Return [x, y] of the center of cell containing provided text 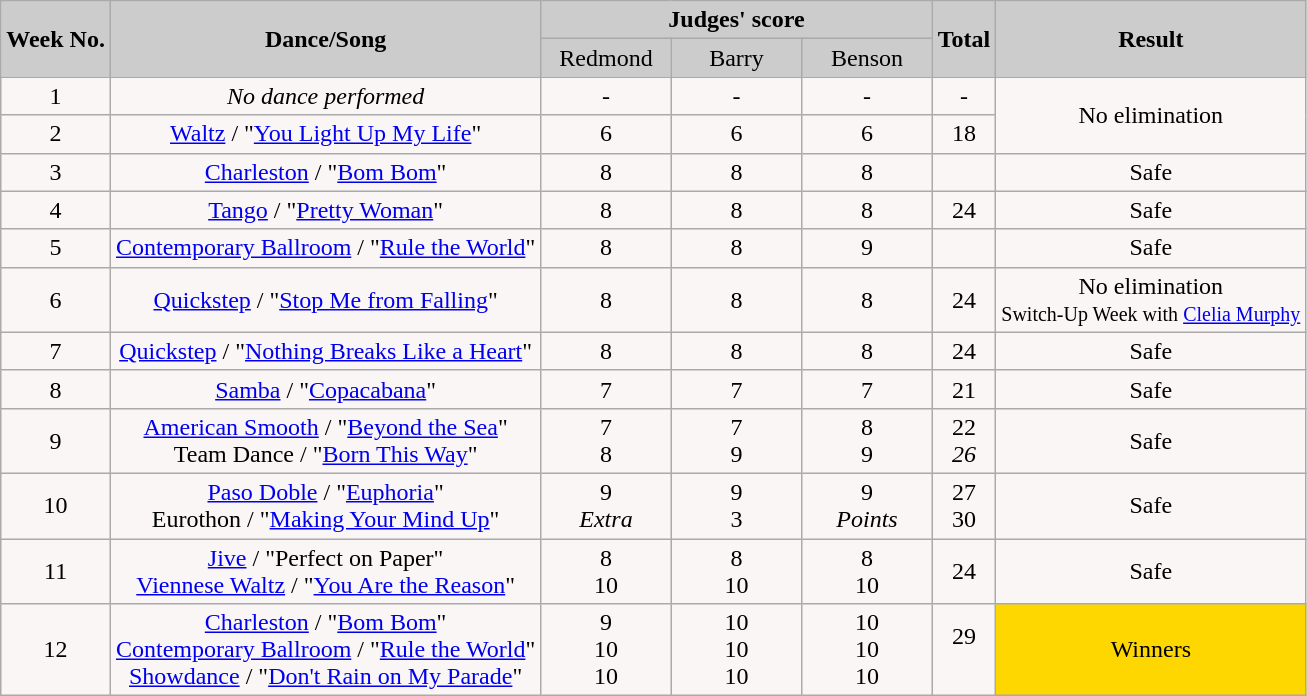
21 [964, 389]
9Extra [606, 506]
Quickstep / "Stop Me from Falling" [325, 300]
Samba / "Copacabana" [325, 389]
18 [964, 134]
Winners [1151, 650]
29 [964, 650]
4 [56, 210]
American Smooth / "Beyond the Sea"Team Dance / "Born This Way" [325, 440]
Charleston / "Bom Bom"Contemporary Ballroom / "Rule the World"Showdance / "Don't Rain on My Parade" [325, 650]
No elimination [1151, 115]
93 [736, 506]
78 [606, 440]
Result [1151, 39]
Jive / "Perfect on Paper"Viennese Waltz / "You Are the Reason" [325, 570]
Total [964, 39]
12 [56, 650]
2 [56, 134]
Contemporary Ballroom / "Rule the World" [325, 248]
3 [56, 172]
Quickstep / "Nothing Breaks Like a Heart" [325, 351]
5 [56, 248]
79 [736, 440]
No eliminationSwitch-Up Week with Clelia Murphy [1151, 300]
Barry [736, 58]
11 [56, 570]
Week No. [56, 39]
Tango / "Pretty Woman" [325, 210]
Dance/Song [325, 39]
Benson [867, 58]
Charleston / "Bom Bom" [325, 172]
91010 [606, 650]
No dance performed [325, 96]
Redmond [606, 58]
1 [56, 96]
89 [867, 440]
9Points [867, 506]
2226 [964, 440]
Paso Doble / "Euphoria"Eurothon / "Making Your Mind Up" [325, 506]
Waltz / "You Light Up My Life" [325, 134]
10 [56, 506]
2730 [964, 506]
Judges' score [737, 20]
